Detect which cell encompasses the target text, then output its [X, Y] center coordinate. 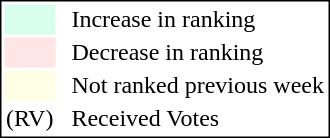
(RV) [29, 119]
Increase in ranking [198, 19]
Received Votes [198, 119]
Decrease in ranking [198, 53]
Not ranked previous week [198, 85]
